Detect which cell encompasses the target text, then output its (X, Y) center coordinate. 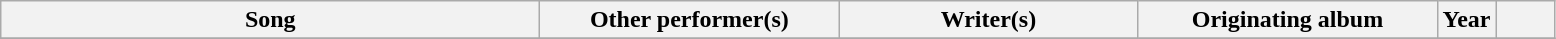
Originating album (1288, 20)
Year (1466, 20)
Writer(s) (988, 20)
Song (270, 20)
Other performer(s) (690, 20)
